Pinpoint the cell where the given text exists, returning its [X, Y] midpoint coordinate. 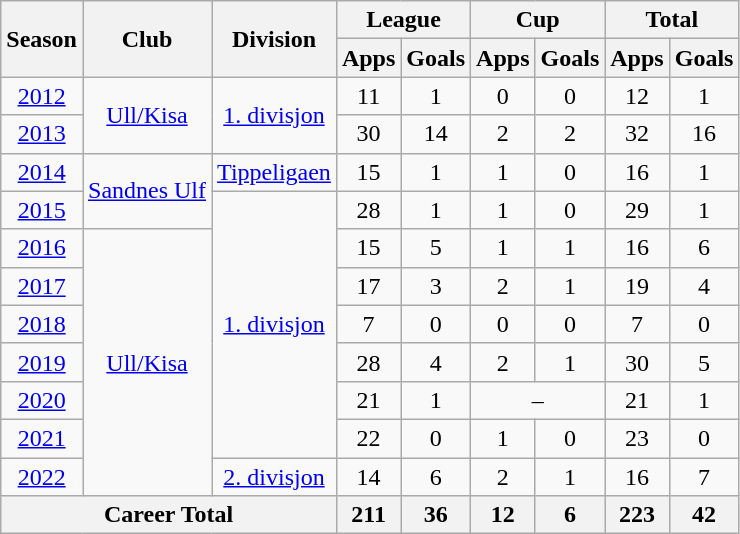
Cup [538, 20]
Tippeligaen [274, 172]
2013 [42, 134]
Total [672, 20]
League [403, 20]
42 [704, 515]
11 [368, 96]
223 [637, 515]
29 [637, 210]
2021 [42, 438]
2020 [42, 400]
Season [42, 39]
Division [274, 39]
Sandnes Ulf [146, 191]
– [538, 400]
2017 [42, 286]
2012 [42, 96]
2022 [42, 477]
32 [637, 134]
2019 [42, 362]
23 [637, 438]
22 [368, 438]
3 [436, 286]
19 [637, 286]
2018 [42, 324]
Career Total [169, 515]
2015 [42, 210]
2. divisjon [274, 477]
2014 [42, 172]
2016 [42, 248]
Club [146, 39]
211 [368, 515]
17 [368, 286]
36 [436, 515]
